Output the [X, Y] coordinate of the center of the cell containing the given text.  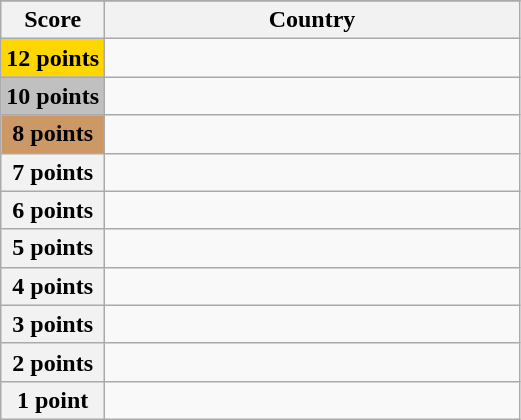
Score [53, 20]
10 points [53, 96]
6 points [53, 210]
3 points [53, 324]
1 point [53, 400]
2 points [53, 362]
Country [312, 20]
4 points [53, 286]
7 points [53, 172]
12 points [53, 58]
5 points [53, 248]
8 points [53, 134]
